Pinpoint the cell where the given text exists, returning its [x, y] midpoint coordinate. 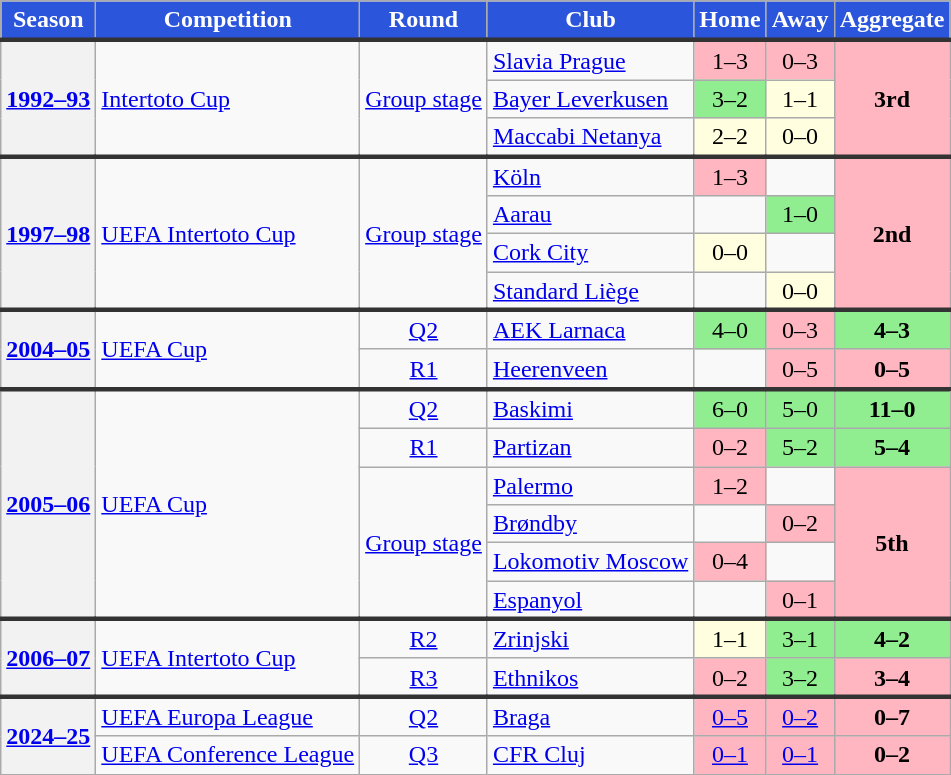
R3 [424, 677]
Braga [590, 716]
1–2 [730, 485]
5–4 [892, 447]
R2 [424, 639]
Intertoto Cup [228, 98]
Espanyol [590, 600]
Aggregate [892, 21]
5th [892, 542]
1–0 [800, 215]
5–0 [800, 409]
4–0 [730, 330]
1992–93 [48, 98]
Club [590, 21]
3rd [892, 98]
Cork City [590, 253]
UEFA Europa League [228, 716]
Competition [228, 21]
2004–05 [48, 350]
Aarau [590, 215]
Baskimi [590, 409]
2005–06 [48, 504]
1997–98 [48, 233]
Season [48, 21]
6–0 [730, 409]
2006–07 [48, 658]
Palermo [590, 485]
Maccabi Netanya [590, 137]
0–7 [892, 716]
Slavia Prague [590, 60]
Partizan [590, 447]
11–0 [892, 409]
4–2 [892, 639]
2nd [892, 233]
Ethnikos [590, 677]
3–1 [800, 639]
Köln [590, 176]
Zrinjski [590, 639]
CFR Cluj [590, 755]
Bayer Leverkusen [590, 99]
Lokomotiv Moscow [590, 562]
2–2 [730, 137]
Away [800, 21]
4–3 [892, 330]
3–4 [892, 677]
5–2 [800, 447]
Brøndby [590, 524]
2024–25 [48, 735]
AEK Larnaca [590, 330]
Q3 [424, 755]
Heerenveen [590, 369]
Round [424, 21]
Home [730, 21]
0–4 [730, 562]
Standard Liège [590, 291]
UEFA Conference League [228, 755]
